From the cell containing the given text, extract its center point as (x, y) coordinate. 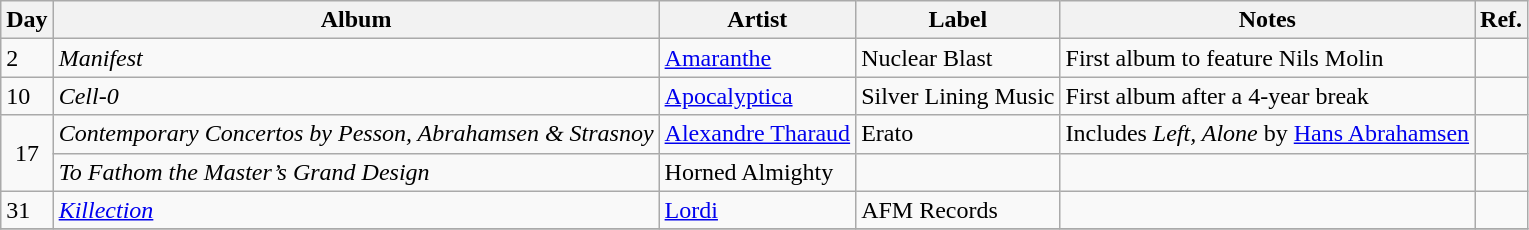
First album to feature Nils Molin (1268, 58)
Includes Left, Alone by Hans Abrahamsen (1268, 134)
Lordi (758, 210)
Ref. (1502, 20)
2 (27, 58)
10 (27, 96)
Alexandre Tharaud (758, 134)
To Fathom the Master’s Grand Design (356, 172)
Apocalyptica (758, 96)
Nuclear Blast (958, 58)
Horned Almighty (758, 172)
Album (356, 20)
Notes (1268, 20)
Artist (758, 20)
31 (27, 210)
Silver Lining Music (958, 96)
Cell-0 (356, 96)
Contemporary Concertos by Pesson, Abrahamsen & Strasnoy (356, 134)
Day (27, 20)
17 (27, 153)
Killection (356, 210)
Amaranthe (758, 58)
Label (958, 20)
AFM Records (958, 210)
Erato (958, 134)
Manifest (356, 58)
First album after a 4-year break (1268, 96)
